Output the [X, Y] coordinate of the center of the cell containing the given text.  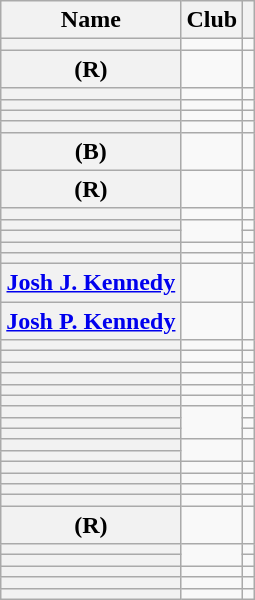
Club [212, 20]
Name [91, 20]
Josh P. Kennedy [91, 321]
Josh J. Kennedy [91, 283]
(B) [91, 151]
